Detect which cell encompasses the target text, then output its [x, y] center coordinate. 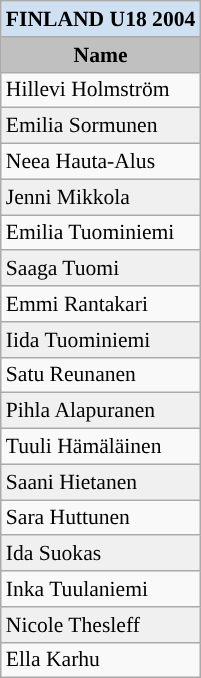
Hillevi Holmström [101, 90]
Jenni Mikkola [101, 197]
Iida Tuominiemi [101, 340]
Ida Suokas [101, 554]
Ella Karhu [101, 660]
Satu Reunanen [101, 375]
Emilia Sormunen [101, 126]
Nicole Thesleff [101, 625]
Tuuli Hämäläinen [101, 447]
Name [101, 55]
Inka Tuulaniemi [101, 589]
Pihla Alapuranen [101, 411]
Emilia Tuominiemi [101, 233]
Sara Huttunen [101, 518]
FINLAND U18 2004 [101, 19]
Saaga Tuomi [101, 269]
Emmi Rantakari [101, 304]
Neea Hauta-Alus [101, 162]
Saani Hietanen [101, 482]
